Extract the [x, y] coordinate from the center of the cell holding the provided text.  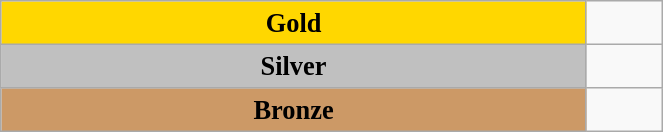
Bronze [294, 109]
Gold [294, 22]
Silver [294, 66]
